Capture the cell that displays the provided text and extract its (X, Y) central coordinate. 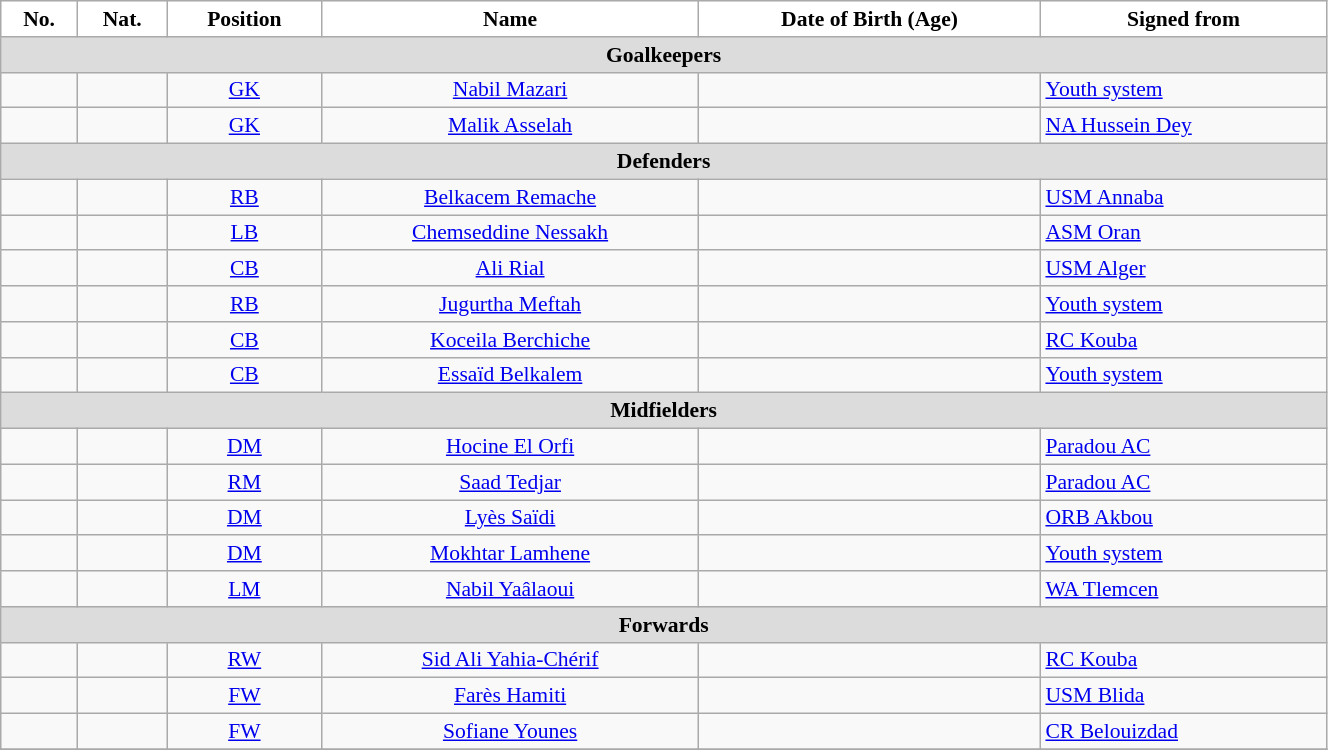
Name (510, 19)
Lyès Saïdi (510, 518)
Nabil Mazari (510, 90)
Mokhtar Lamhene (510, 554)
ASM Oran (1183, 233)
Ali Rial (510, 269)
Belkacem Remache (510, 197)
Defenders (664, 162)
USM Annaba (1183, 197)
Date of Birth (Age) (870, 19)
ORB Akbou (1183, 518)
WA Tlemcen (1183, 589)
USM Alger (1183, 269)
NA Hussein Dey (1183, 126)
No. (40, 19)
Forwards (664, 625)
Malik Asselah (510, 126)
Midfielders (664, 411)
Saad Tedjar (510, 482)
Signed from (1183, 19)
Jugurtha Meftah (510, 304)
Nat. (122, 19)
USM Blida (1183, 696)
Nabil Yaâlaoui (510, 589)
Hocine El Orfi (510, 447)
Sid Ali Yahia-Chérif (510, 660)
LB (244, 233)
Farès Hamiti (510, 696)
Sofiane Younes (510, 732)
CR Belouizdad (1183, 732)
RW (244, 660)
Position (244, 19)
Chemseddine Nessakh (510, 233)
Koceila Berchiche (510, 340)
Goalkeepers (664, 55)
RM (244, 482)
Essaïd Belkalem (510, 375)
LM (244, 589)
